From the cell containing the given text, extract its center point as (X, Y) coordinate. 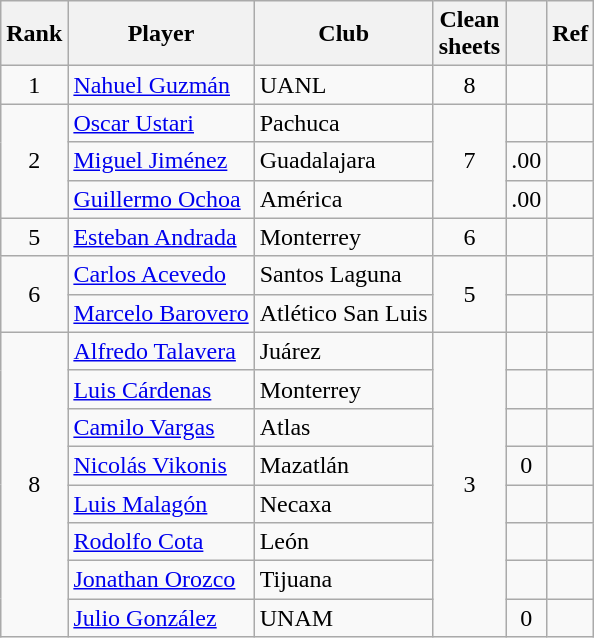
Pachuca (344, 123)
Atlas (344, 427)
Camilo Vargas (161, 427)
León (344, 542)
Alfredo Talavera (161, 351)
Necaxa (344, 503)
Guadalajara (344, 161)
2 (34, 161)
Nicolás Vikonis (161, 465)
Cleansheets (469, 34)
Luis Cárdenas (161, 389)
Player (161, 34)
Guillermo Ochoa (161, 199)
Nahuel Guzmán (161, 85)
1 (34, 85)
Marcelo Barovero (161, 313)
Esteban Andrada (161, 237)
Juárez (344, 351)
Rank (34, 34)
3 (469, 484)
Jonathan Orozco (161, 580)
Ref (570, 34)
Oscar Ustari (161, 123)
Atlético San Luis (344, 313)
Carlos Acevedo (161, 275)
7 (469, 161)
UANL (344, 85)
América (344, 199)
Rodolfo Cota (161, 542)
Santos Laguna (344, 275)
Club (344, 34)
UNAM (344, 618)
Tijuana (344, 580)
Mazatlán (344, 465)
Julio González (161, 618)
Miguel Jiménez (161, 161)
Luis Malagón (161, 503)
